Capture the cell that displays the provided text and extract its (X, Y) central coordinate. 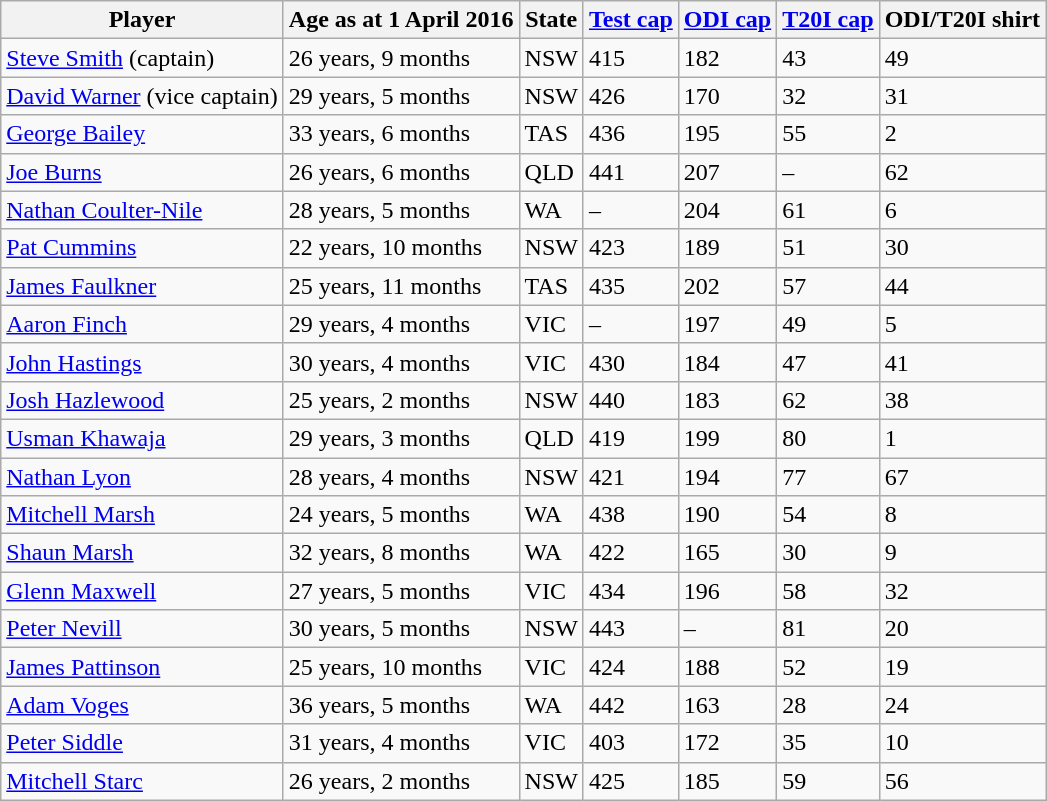
Aaron Finch (142, 324)
29 years, 4 months (401, 324)
Mitchell Marsh (142, 515)
David Warner (vice captain) (142, 96)
423 (630, 248)
182 (727, 58)
Peter Siddle (142, 743)
ODI cap (727, 20)
424 (630, 667)
165 (727, 553)
202 (727, 286)
56 (962, 781)
29 years, 3 months (401, 438)
Age as at 1 April 2016 (401, 20)
26 years, 2 months (401, 781)
31 years, 4 months (401, 743)
Glenn Maxwell (142, 591)
403 (630, 743)
55 (828, 134)
George Bailey (142, 134)
Usman Khawaja (142, 438)
81 (828, 629)
2 (962, 134)
26 years, 6 months (401, 172)
6 (962, 210)
25 years, 11 months (401, 286)
John Hastings (142, 362)
Nathan Lyon (142, 477)
Adam Voges (142, 705)
196 (727, 591)
Mitchell Starc (142, 781)
189 (727, 248)
51 (828, 248)
10 (962, 743)
425 (630, 781)
80 (828, 438)
31 (962, 96)
204 (727, 210)
Joe Burns (142, 172)
170 (727, 96)
59 (828, 781)
25 years, 2 months (401, 400)
29 years, 5 months (401, 96)
Steve Smith (captain) (142, 58)
434 (630, 591)
185 (727, 781)
430 (630, 362)
27 years, 5 months (401, 591)
436 (630, 134)
52 (828, 667)
163 (727, 705)
419 (630, 438)
184 (727, 362)
199 (727, 438)
James Pattinson (142, 667)
30 years, 5 months (401, 629)
9 (962, 553)
35 (828, 743)
24 (962, 705)
183 (727, 400)
Shaun Marsh (142, 553)
41 (962, 362)
Josh Hazlewood (142, 400)
38 (962, 400)
Player (142, 20)
Peter Nevill (142, 629)
5 (962, 324)
197 (727, 324)
47 (828, 362)
442 (630, 705)
24 years, 5 months (401, 515)
54 (828, 515)
190 (727, 515)
426 (630, 96)
43 (828, 58)
441 (630, 172)
Test cap (630, 20)
421 (630, 477)
33 years, 6 months (401, 134)
422 (630, 553)
195 (727, 134)
8 (962, 515)
1 (962, 438)
30 years, 4 months (401, 362)
438 (630, 515)
25 years, 10 months (401, 667)
415 (630, 58)
57 (828, 286)
188 (727, 667)
22 years, 10 months (401, 248)
440 (630, 400)
443 (630, 629)
Nathan Coulter-Nile (142, 210)
State (551, 20)
194 (727, 477)
172 (727, 743)
20 (962, 629)
Pat Cummins (142, 248)
28 years, 5 months (401, 210)
28 years, 4 months (401, 477)
435 (630, 286)
T20I cap (828, 20)
58 (828, 591)
36 years, 5 months (401, 705)
James Faulkner (142, 286)
28 (828, 705)
67 (962, 477)
26 years, 9 months (401, 58)
61 (828, 210)
19 (962, 667)
ODI/T20I shirt (962, 20)
207 (727, 172)
32 years, 8 months (401, 553)
44 (962, 286)
77 (828, 477)
